Search for the cell housing the specified text and yield its (X, Y) center coordinate. 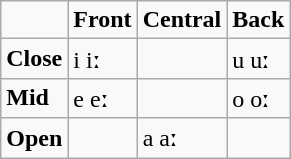
Back (258, 20)
Mid (34, 98)
e eː (102, 98)
Close (34, 59)
Open (34, 138)
i iː (102, 59)
Front (102, 20)
u uː (258, 59)
Central (182, 20)
a aː (182, 138)
o oː (258, 98)
